From the cell containing the given text, extract its center point as [x, y] coordinate. 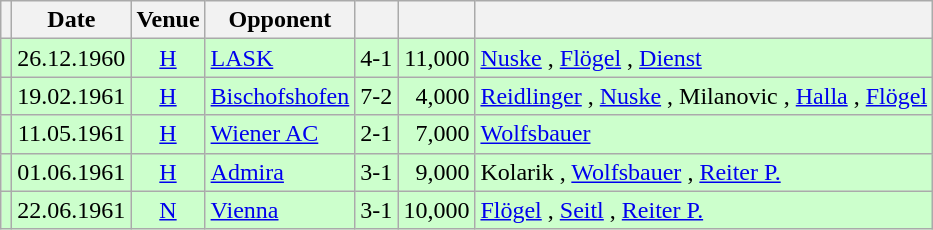
Admira [280, 172]
9,000 [436, 172]
7-2 [376, 96]
22.06.1961 [72, 210]
Opponent [280, 20]
LASK [280, 58]
Date [72, 20]
2-1 [376, 134]
Wiener AC [280, 134]
Wolfsbauer [704, 134]
Reidlinger , Nuske , Milanovic , Halla , Flögel [704, 96]
Bischofshofen [280, 96]
N [168, 210]
Vienna [280, 210]
Venue [168, 20]
11.05.1961 [72, 134]
Kolarik , Wolfsbauer , Reiter P. [704, 172]
Nuske , Flögel , Dienst [704, 58]
10,000 [436, 210]
01.06.1961 [72, 172]
4-1 [376, 58]
11,000 [436, 58]
7,000 [436, 134]
26.12.1960 [72, 58]
Flögel , Seitl , Reiter P. [704, 210]
4,000 [436, 96]
19.02.1961 [72, 96]
